From the cell containing the given text, extract its center point as [X, Y] coordinate. 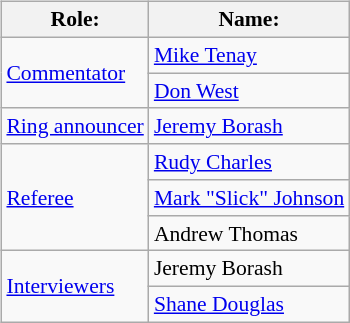
Commentator [74, 72]
Don West [249, 91]
Andrew Thomas [249, 233]
Referee [74, 198]
Ring announcer [74, 126]
Interviewers [74, 286]
Role: [74, 20]
Mark "Slick" Johnson [249, 198]
Mike Tenay [249, 55]
Rudy Charles [249, 162]
Shane Douglas [249, 305]
Name: [249, 20]
